Scan for the cell matching the given text and deliver its (x, y) coordinate at center. 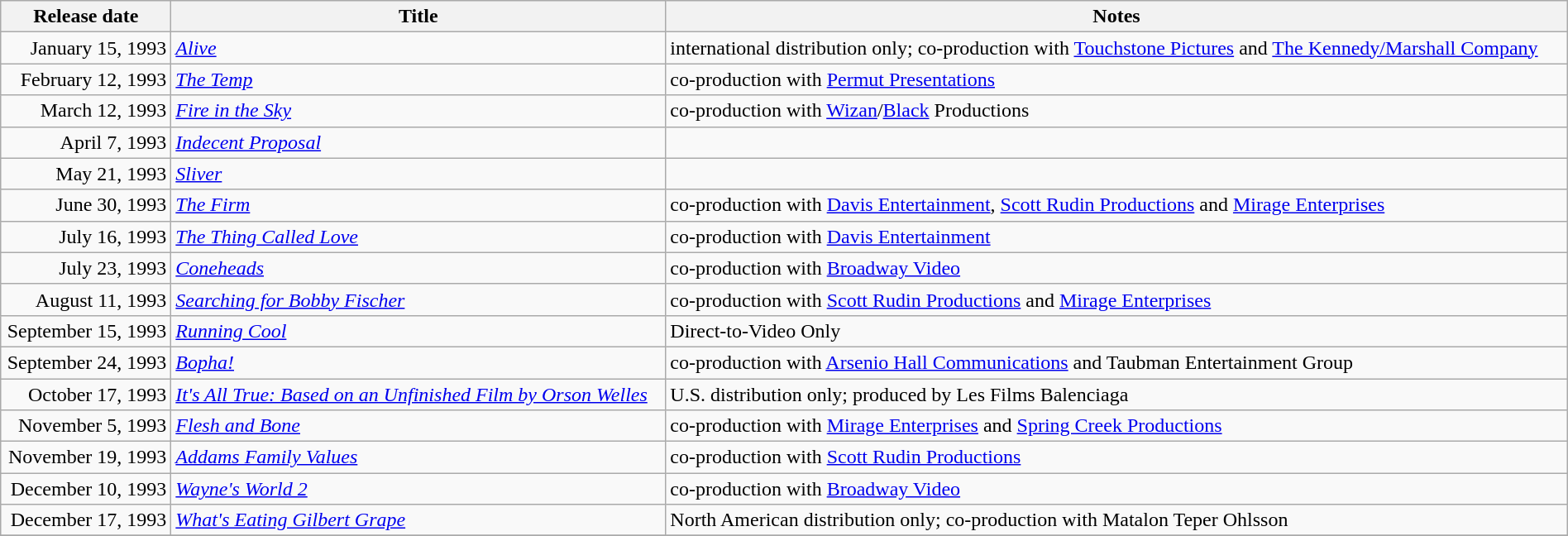
October 17, 1993 (86, 395)
Title (418, 17)
co-production with Scott Rudin Productions (1116, 457)
What's Eating Gilbert Grape (418, 520)
Alive (418, 48)
January 15, 1993 (86, 48)
Addams Family Values (418, 457)
Fire in the Sky (418, 111)
September 15, 1993 (86, 331)
co-production with Arsenio Hall Communications and Taubman Entertainment Group (1116, 362)
Searching for Bobby Fischer (418, 299)
July 23, 1993 (86, 268)
April 7, 1993 (86, 142)
May 21, 1993 (86, 174)
Indecent Proposal (418, 142)
Sliver (418, 174)
Coneheads (418, 268)
Notes (1116, 17)
co-production with Davis Entertainment (1116, 237)
August 11, 1993 (86, 299)
co-production with Permut Presentations (1116, 79)
December 10, 1993 (86, 489)
The Firm (418, 205)
July 16, 1993 (86, 237)
November 19, 1993 (86, 457)
international distribution only; co-production with Touchstone Pictures and The Kennedy/Marshall Company (1116, 48)
Running Cool (418, 331)
U.S. distribution only; produced by Les Films Balenciaga (1116, 395)
Wayne's World 2 (418, 489)
December 17, 1993 (86, 520)
North American distribution only; co-production with Matalon Teper Ohlsson (1116, 520)
co-production with Wizan/Black Productions (1116, 111)
June 30, 1993 (86, 205)
co-production with Mirage Enterprises and Spring Creek Productions (1116, 426)
Direct-to-Video Only (1116, 331)
November 5, 1993 (86, 426)
The Thing Called Love (418, 237)
co-production with Scott Rudin Productions and Mirage Enterprises (1116, 299)
February 12, 1993 (86, 79)
Bopha! (418, 362)
co-production with Davis Entertainment, Scott Rudin Productions and Mirage Enterprises (1116, 205)
Flesh and Bone (418, 426)
It's All True: Based on an Unfinished Film by Orson Welles (418, 395)
March 12, 1993 (86, 111)
The Temp (418, 79)
September 24, 1993 (86, 362)
Release date (86, 17)
